Pinpoint the cell where the given text exists, returning its [X, Y] midpoint coordinate. 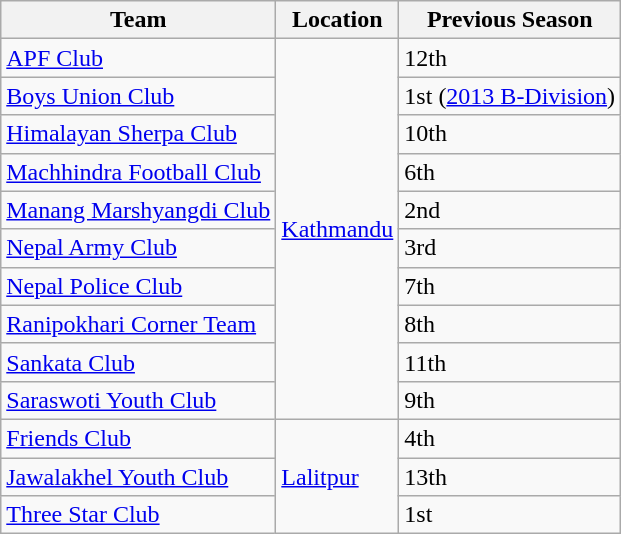
6th [510, 172]
Nepal Army Club [138, 248]
Three Star Club [138, 515]
Ranipokhari Corner Team [138, 324]
2nd [510, 210]
Manang Marshyangdi Club [138, 210]
Jawalakhel Youth Club [138, 477]
Location [338, 20]
Lalitpur [338, 476]
APF Club [138, 58]
13th [510, 477]
Previous Season [510, 20]
Friends Club [138, 438]
Sankata Club [138, 362]
11th [510, 362]
Team [138, 20]
1st (2013 B-Division) [510, 96]
4th [510, 438]
Kathmandu [338, 230]
9th [510, 400]
3rd [510, 248]
Himalayan Sherpa Club [138, 134]
Machhindra Football Club [138, 172]
Boys Union Club [138, 96]
7th [510, 286]
Saraswoti Youth Club [138, 400]
10th [510, 134]
Nepal Police Club [138, 286]
1st [510, 515]
8th [510, 324]
12th [510, 58]
